Identify which cell holds the provided text, then report its (X, Y) central coordinate. 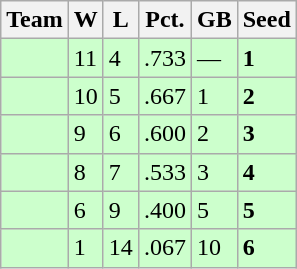
.533 (164, 172)
Seed (266, 20)
L (120, 20)
14 (120, 248)
.600 (164, 134)
W (86, 20)
8 (86, 172)
Team (35, 20)
7 (120, 172)
.067 (164, 248)
Pct. (164, 20)
11 (86, 58)
.733 (164, 58)
GB (214, 20)
— (214, 58)
.667 (164, 96)
.400 (164, 210)
